Search for the cell housing the specified text and yield its [x, y] center coordinate. 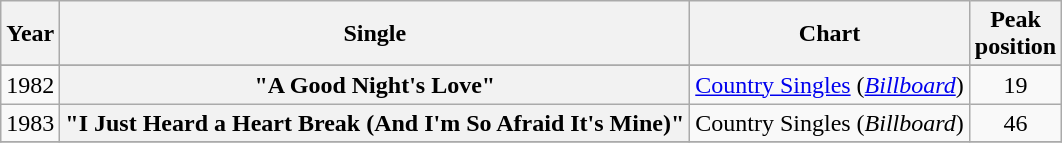
Chart [830, 34]
"A Good Night's Love" [375, 85]
46 [1015, 123]
19 [1015, 85]
"I Just Heard a Heart Break (And I'm So Afraid It's Mine)" [375, 123]
Peakposition [1015, 34]
Single [375, 34]
1983 [30, 123]
1982 [30, 85]
Year [30, 34]
